Determine the [X, Y] coordinate at the center of the cell enclosing the given text.  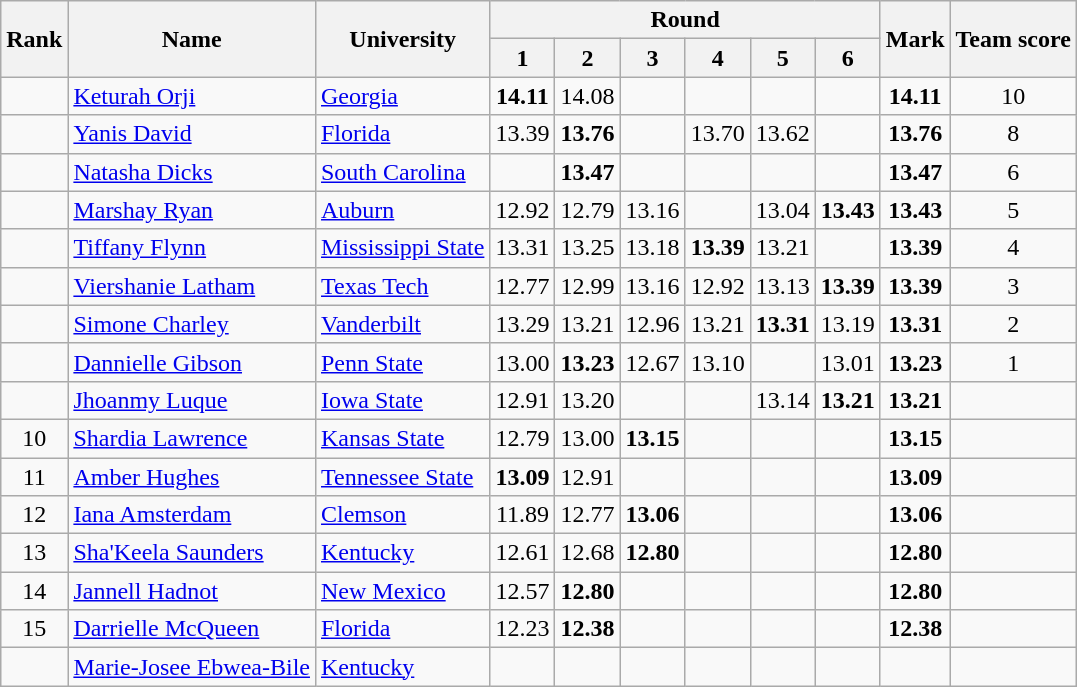
8 [1013, 134]
Tennessee State [402, 477]
Kansas State [402, 438]
13.62 [782, 134]
Jannell Hadnot [192, 591]
Team score [1013, 39]
12.61 [522, 553]
University [402, 39]
12 [34, 515]
Dannielle Gibson [192, 362]
Name [192, 39]
11 [34, 477]
Mississippi State [402, 248]
13.14 [782, 400]
13.29 [522, 324]
15 [34, 629]
Texas Tech [402, 286]
Marie-Josee Ebwea-Bile [192, 667]
13.70 [718, 134]
12.67 [652, 362]
Amber Hughes [192, 477]
Yanis David [192, 134]
Natasha Dicks [192, 172]
Shardia Lawrence [192, 438]
12.99 [588, 286]
Tiffany Flynn [192, 248]
Viershanie Latham [192, 286]
12.57 [522, 591]
13.19 [848, 324]
14 [34, 591]
13.25 [588, 248]
13.10 [718, 362]
13.20 [588, 400]
Penn State [402, 362]
13.13 [782, 286]
Iana Amsterdam [192, 515]
Iowa State [402, 400]
Keturah Orji [192, 96]
12.23 [522, 629]
12.96 [652, 324]
Simone Charley [192, 324]
13 [34, 553]
Round [685, 20]
13.18 [652, 248]
Mark [915, 39]
Darrielle McQueen [192, 629]
Clemson [402, 515]
Georgia [402, 96]
13.01 [848, 362]
South Carolina [402, 172]
Rank [34, 39]
Auburn [402, 210]
14.08 [588, 96]
Vanderbilt [402, 324]
New Mexico [402, 591]
12.68 [588, 553]
Sha'Keela Saunders [192, 553]
11.89 [522, 515]
Jhoanmy Luque [192, 400]
13.04 [782, 210]
Marshay Ryan [192, 210]
